Extract the (X, Y) coordinate from the center of the cell holding the provided text.  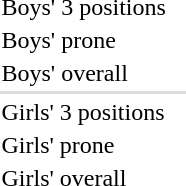
Boys' prone (84, 40)
Girls' 3 positions (84, 112)
Girls' prone (84, 145)
Boys' overall (84, 73)
